Provide the [x, y] coordinate of the cell's center where the given text is located.  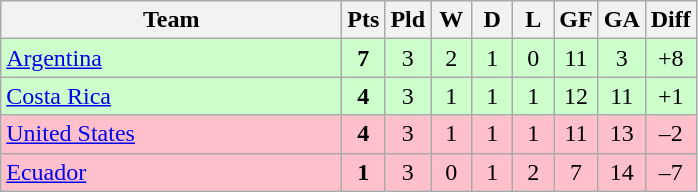
Costa Rica [172, 96]
Pts [364, 20]
Argentina [172, 58]
GF [576, 20]
14 [622, 172]
Pld [408, 20]
United States [172, 134]
–2 [670, 134]
Diff [670, 20]
D [492, 20]
Team [172, 20]
+1 [670, 96]
+8 [670, 58]
L [534, 20]
GA [622, 20]
12 [576, 96]
Ecuador [172, 172]
W [452, 20]
–7 [670, 172]
13 [622, 134]
